Search for the cell housing the specified text and yield its [X, Y] center coordinate. 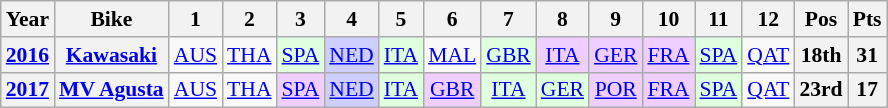
31 [868, 55]
2 [249, 19]
2017 [28, 90]
10 [668, 19]
MV Agusta [112, 90]
11 [719, 19]
9 [616, 19]
23rd [820, 90]
POR [616, 90]
Pts [868, 19]
2016 [28, 55]
4 [351, 19]
18th [820, 55]
5 [401, 19]
12 [768, 19]
3 [301, 19]
MAL [452, 55]
Kawasaki [112, 55]
8 [562, 19]
Year [28, 19]
6 [452, 19]
Pos [820, 19]
17 [868, 90]
1 [196, 19]
7 [508, 19]
Bike [112, 19]
